For the text-containing cell, return its midpoint in (x, y) coordinate format. 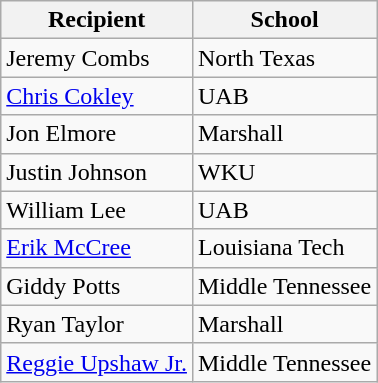
Recipient (97, 20)
School (284, 20)
Reggie Upshaw Jr. (97, 362)
Louisiana Tech (284, 248)
Ryan Taylor (97, 324)
Erik McCree (97, 248)
William Lee (97, 210)
Giddy Potts (97, 286)
Justin Johnson (97, 172)
Jeremy Combs (97, 58)
North Texas (284, 58)
WKU (284, 172)
Chris Cokley (97, 96)
Jon Elmore (97, 134)
